Pinpoint the cell where the given text exists, returning its [x, y] midpoint coordinate. 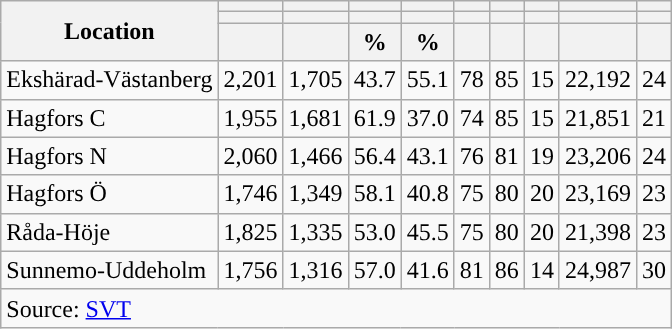
2,201 [250, 80]
1,955 [250, 118]
30 [654, 270]
Location [110, 31]
23,169 [598, 194]
58.1 [374, 194]
41.6 [428, 270]
21,398 [598, 232]
1,466 [316, 156]
Source: SVT [336, 308]
24,987 [598, 270]
78 [472, 80]
45.5 [428, 232]
14 [542, 270]
2,060 [250, 156]
21 [654, 118]
Ekshärad-Västanberg [110, 80]
55.1 [428, 80]
22,192 [598, 80]
53.0 [374, 232]
74 [472, 118]
19 [542, 156]
1,825 [250, 232]
86 [506, 270]
76 [472, 156]
43.1 [428, 156]
1,316 [316, 270]
1,335 [316, 232]
1,705 [316, 80]
23,206 [598, 156]
Hagfors C [110, 118]
21,851 [598, 118]
43.7 [374, 80]
40.8 [428, 194]
56.4 [374, 156]
Råda-Höje [110, 232]
Hagfors Ö [110, 194]
1,681 [316, 118]
1,349 [316, 194]
Sunnemo-Uddeholm [110, 270]
1,756 [250, 270]
57.0 [374, 270]
Hagfors N [110, 156]
1,746 [250, 194]
61.9 [374, 118]
37.0 [428, 118]
